Provide the [x, y] coordinate of the cell's center where the given text is located.  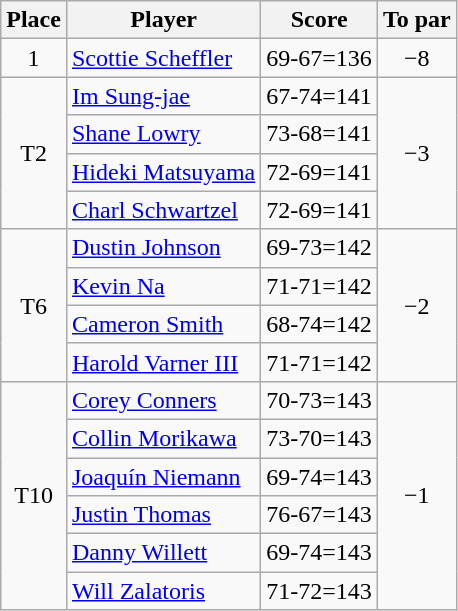
Score [320, 20]
−3 [416, 153]
69-73=142 [320, 248]
67-74=141 [320, 96]
Scottie Scheffler [163, 58]
71-72=143 [320, 591]
−8 [416, 58]
Collin Morikawa [163, 438]
1 [34, 58]
Shane Lowry [163, 134]
T10 [34, 495]
−2 [416, 305]
Hideki Matsuyama [163, 172]
69-67=136 [320, 58]
T6 [34, 305]
Cameron Smith [163, 324]
Dustin Johnson [163, 248]
Charl Schwartzel [163, 210]
To par [416, 20]
68-74=142 [320, 324]
Justin Thomas [163, 515]
Will Zalatoris [163, 591]
73-70=143 [320, 438]
Danny Willett [163, 553]
Joaquín Niemann [163, 477]
70-73=143 [320, 400]
73-68=141 [320, 134]
Kevin Na [163, 286]
76-67=143 [320, 515]
Corey Conners [163, 400]
−1 [416, 495]
Place [34, 20]
T2 [34, 153]
Player [163, 20]
Harold Varner III [163, 362]
Im Sung-jae [163, 96]
